Identify which cell holds the provided text, then report its [X, Y] central coordinate. 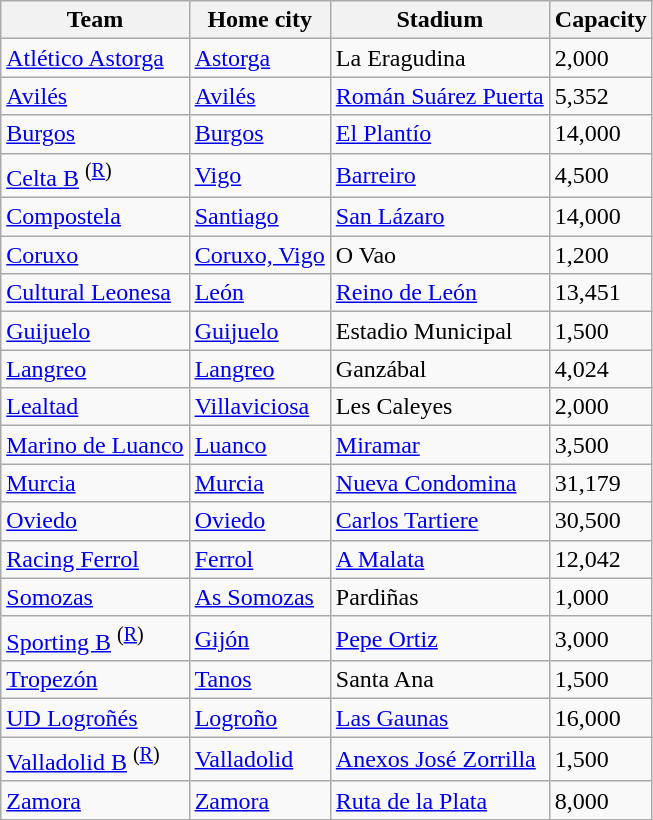
Villaviciosa [260, 407]
Racing Ferrol [95, 559]
Coruxo, Vigo [260, 255]
Ganzábal [440, 369]
Santa Ana [440, 680]
Home city [260, 20]
Compostela [95, 217]
León [260, 293]
Lealtad [95, 407]
O Vao [440, 255]
Reino de León [440, 293]
Stadium [440, 20]
4,500 [600, 176]
Las Gaunas [440, 718]
3,500 [600, 445]
Santiago [260, 217]
Luanco [260, 445]
5,352 [600, 96]
Astorga [260, 58]
12,042 [600, 559]
31,179 [600, 483]
4,024 [600, 369]
Celta B (R) [95, 176]
8,000 [600, 800]
30,500 [600, 521]
Valladolid B (R) [95, 760]
Carlos Tartiere [440, 521]
Pardiñas [440, 597]
Marino de Luanco [95, 445]
Barreiro [440, 176]
A Malata [440, 559]
1,000 [600, 597]
San Lázaro [440, 217]
Atlético Astorga [95, 58]
Team [95, 20]
Ferrol [260, 559]
13,451 [600, 293]
Tropezón [95, 680]
3,000 [600, 638]
Gijón [260, 638]
16,000 [600, 718]
1,200 [600, 255]
Pepe Ortiz [440, 638]
Ruta de la Plata [440, 800]
Logroño [260, 718]
El Plantío [440, 134]
Miramar [440, 445]
Somozas [95, 597]
Anexos José Zorrilla [440, 760]
Nueva Condomina [440, 483]
La Eragudina [440, 58]
UD Logroñés [95, 718]
Tanos [260, 680]
As Somozas [260, 597]
Coruxo [95, 255]
Les Caleyes [440, 407]
Valladolid [260, 760]
Vigo [260, 176]
Capacity [600, 20]
Román Suárez Puerta [440, 96]
Cultural Leonesa [95, 293]
Estadio Municipal [440, 331]
Sporting B (R) [95, 638]
